From the cell containing the given text, extract its center point as (X, Y) coordinate. 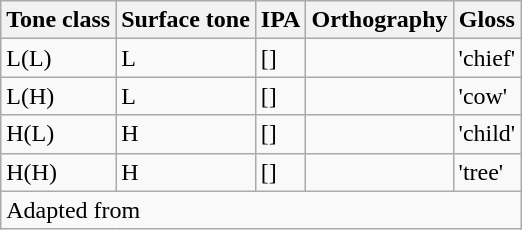
'chief' (487, 58)
Tone class (58, 20)
'child' (487, 134)
L(H) (58, 96)
Gloss (487, 20)
'cow' (487, 96)
Orthography (380, 20)
L(L) (58, 58)
Surface tone (186, 20)
H(L) (58, 134)
Adapted from (261, 210)
'tree' (487, 172)
IPA (280, 20)
H(H) (58, 172)
